Identify which cell holds the provided text, then report its [X, Y] central coordinate. 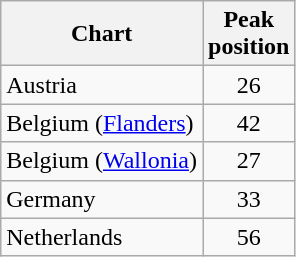
26 [248, 85]
27 [248, 161]
Germany [102, 199]
Belgium (Flanders) [102, 123]
Chart [102, 34]
33 [248, 199]
42 [248, 123]
56 [248, 237]
Netherlands [102, 237]
Peakposition [248, 34]
Belgium (Wallonia) [102, 161]
Austria [102, 85]
